Search for the cell housing the specified text and yield its (X, Y) center coordinate. 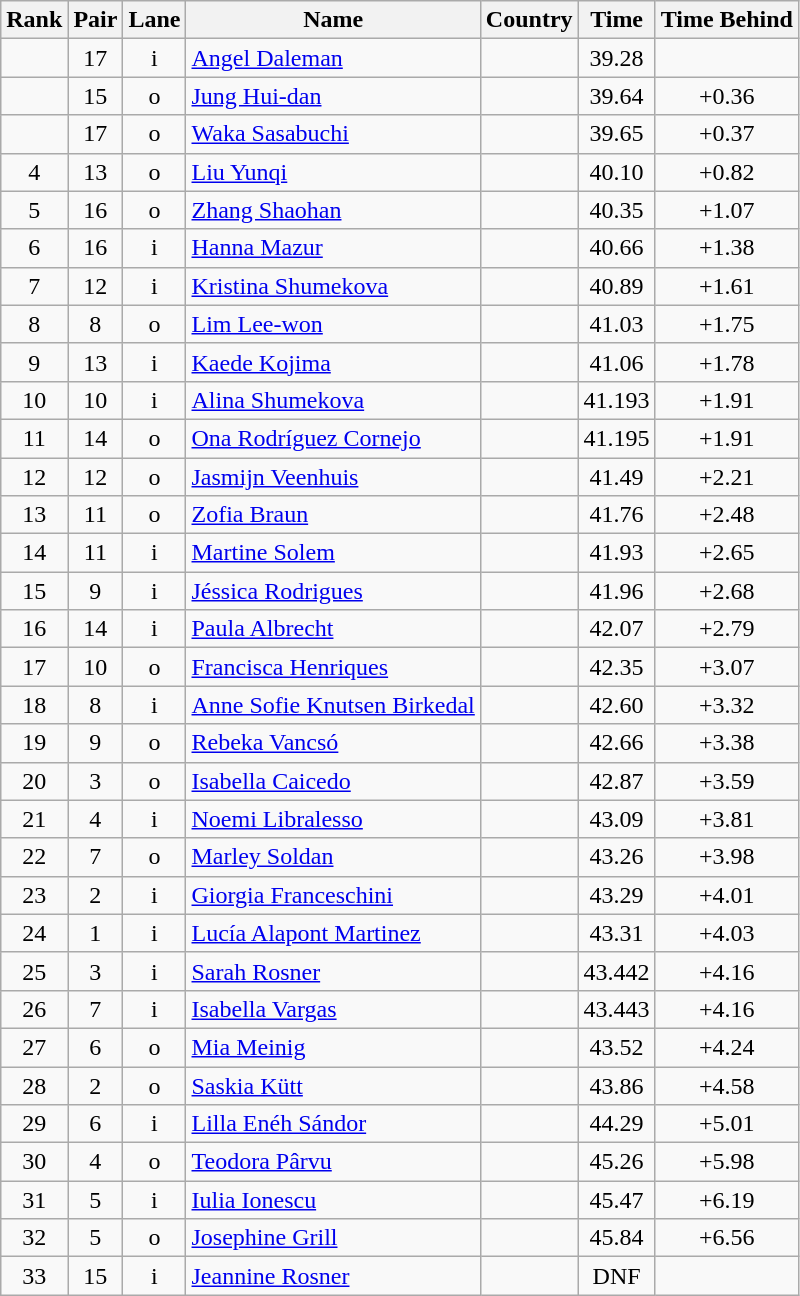
+0.82 (726, 172)
+4.58 (726, 1085)
41.96 (616, 591)
40.89 (616, 286)
43.29 (616, 895)
27 (34, 1047)
+2.79 (726, 629)
Time (616, 20)
+5.98 (726, 1162)
Sarah Rosner (333, 971)
Pair (96, 20)
Country (529, 20)
40.35 (616, 210)
43.443 (616, 1009)
39.28 (616, 58)
26 (34, 1009)
Liu Yunqi (333, 172)
42.35 (616, 667)
+3.81 (726, 819)
+3.59 (726, 781)
+1.61 (726, 286)
33 (34, 1276)
43.09 (616, 819)
+3.38 (726, 743)
18 (34, 705)
Isabella Caicedo (333, 781)
Rank (34, 20)
Waka Sasabuchi (333, 134)
Kaede Kojima (333, 362)
Jung Hui-dan (333, 96)
21 (34, 819)
Name (333, 20)
Marley Soldan (333, 857)
43.52 (616, 1047)
42.60 (616, 705)
+2.48 (726, 515)
23 (34, 895)
Lane (154, 20)
Josephine Grill (333, 1238)
Zhang Shaohan (333, 210)
45.47 (616, 1200)
45.26 (616, 1162)
+5.01 (726, 1124)
40.10 (616, 172)
41.76 (616, 515)
+1.75 (726, 324)
Giorgia Franceschini (333, 895)
+2.65 (726, 553)
DNF (616, 1276)
+1.38 (726, 248)
41.03 (616, 324)
39.65 (616, 134)
Jéssica Rodrigues (333, 591)
+2.21 (726, 477)
+3.32 (726, 705)
45.84 (616, 1238)
Jeannine Rosner (333, 1276)
42.66 (616, 743)
Anne Sofie Knutsen Birkedal (333, 705)
24 (34, 933)
+1.07 (726, 210)
Jasmijn Veenhuis (333, 477)
+4.03 (726, 933)
Noemi Libralesso (333, 819)
43.86 (616, 1085)
Isabella Vargas (333, 1009)
31 (34, 1200)
+0.37 (726, 134)
29 (34, 1124)
43.442 (616, 971)
Angel Daleman (333, 58)
41.93 (616, 553)
42.07 (616, 629)
41.06 (616, 362)
30 (34, 1162)
41.193 (616, 400)
Francisca Henriques (333, 667)
43.31 (616, 933)
Saskia Kütt (333, 1085)
Lim Lee-won (333, 324)
+6.56 (726, 1238)
Kristina Shumekova (333, 286)
28 (34, 1085)
25 (34, 971)
20 (34, 781)
Iulia Ionescu (333, 1200)
40.66 (616, 248)
Time Behind (726, 20)
Alina Shumekova (333, 400)
19 (34, 743)
41.49 (616, 477)
42.87 (616, 781)
39.64 (616, 96)
43.26 (616, 857)
+4.24 (726, 1047)
1 (96, 933)
22 (34, 857)
32 (34, 1238)
+0.36 (726, 96)
+1.78 (726, 362)
Zofia Braun (333, 515)
Lilla Enéh Sándor (333, 1124)
41.195 (616, 438)
Martine Solem (333, 553)
+3.07 (726, 667)
Paula Albrecht (333, 629)
Mia Meinig (333, 1047)
44.29 (616, 1124)
+2.68 (726, 591)
Lucía Alapont Martinez (333, 933)
Teodora Pârvu (333, 1162)
+4.01 (726, 895)
Hanna Mazur (333, 248)
+6.19 (726, 1200)
+3.98 (726, 857)
Rebeka Vancsó (333, 743)
Ona Rodríguez Cornejo (333, 438)
